Provide the [x, y] coordinate of the cell's center where the given text is located.  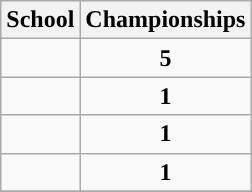
School [40, 20]
5 [166, 58]
Championships [166, 20]
